Search for the cell housing the specified text and yield its [x, y] center coordinate. 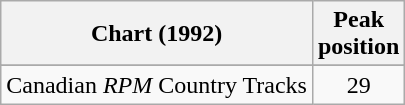
Peakposition [358, 34]
Chart (1992) [157, 34]
29 [358, 85]
Canadian RPM Country Tracks [157, 85]
